Provide the (x, y) coordinate of the cell's center where the given text is located.  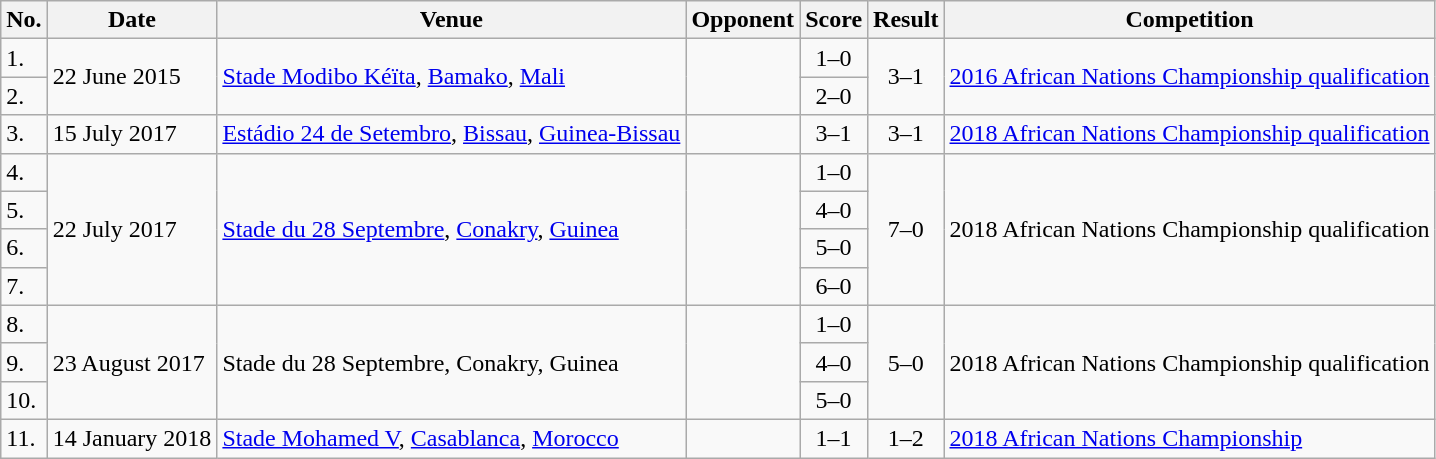
Venue (452, 20)
No. (24, 20)
Opponent (743, 20)
Estádio 24 de Setembro, Bissau, Guinea-Bissau (452, 134)
Result (906, 20)
3. (24, 134)
23 August 2017 (132, 362)
6–0 (834, 286)
22 July 2017 (132, 229)
4. (24, 172)
5. (24, 210)
7. (24, 286)
22 June 2015 (132, 77)
Stade Modibo Kéïta, Bamako, Mali (452, 77)
1–1 (834, 438)
15 July 2017 (132, 134)
2–0 (834, 96)
Date (132, 20)
11. (24, 438)
6. (24, 248)
9. (24, 362)
2016 African Nations Championship qualification (1190, 77)
Score (834, 20)
Stade Mohamed V, Casablanca, Morocco (452, 438)
14 January 2018 (132, 438)
2. (24, 96)
Competition (1190, 20)
7–0 (906, 229)
1. (24, 58)
2018 African Nations Championship (1190, 438)
1–2 (906, 438)
8. (24, 324)
10. (24, 400)
